Pinpoint the cell where the given text exists, returning its (X, Y) midpoint coordinate. 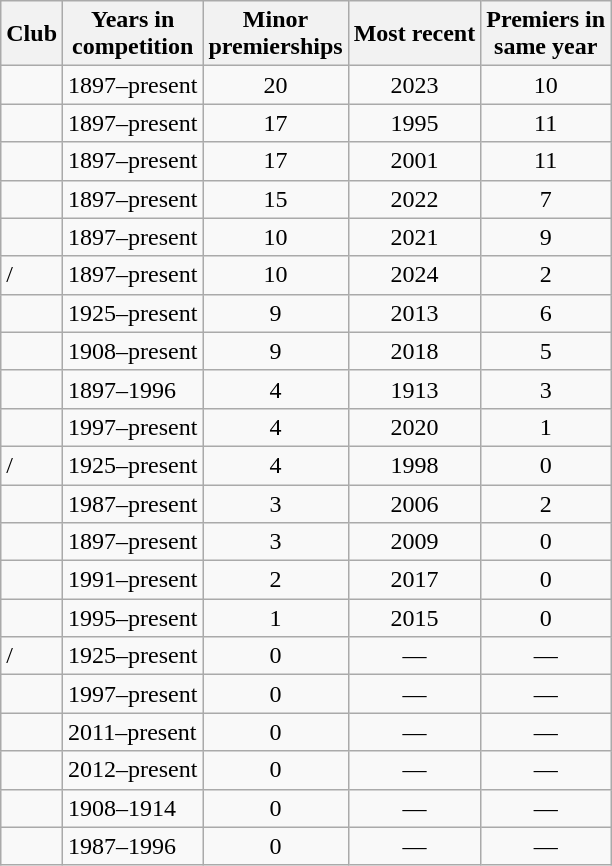
2018 (414, 351)
1913 (414, 389)
7 (546, 199)
2001 (414, 161)
Years incompetition (133, 34)
1987–present (133, 503)
1995 (414, 123)
2011–present (133, 732)
2020 (414, 427)
1897–1996 (133, 389)
1991–present (133, 580)
2023 (414, 85)
1908–1914 (133, 808)
Most recent (414, 34)
Club (32, 34)
1995–present (133, 618)
1908–present (133, 351)
2017 (414, 580)
2024 (414, 275)
1987–1996 (133, 846)
2022 (414, 199)
2015 (414, 618)
2013 (414, 313)
6 (546, 313)
20 (276, 85)
Premiers insame year (546, 34)
2012–present (133, 770)
Minorpremierships (276, 34)
2021 (414, 237)
1998 (414, 465)
5 (546, 351)
15 (276, 199)
2009 (414, 542)
2006 (414, 503)
